Output the [X, Y] coordinate of the center of the cell containing the given text.  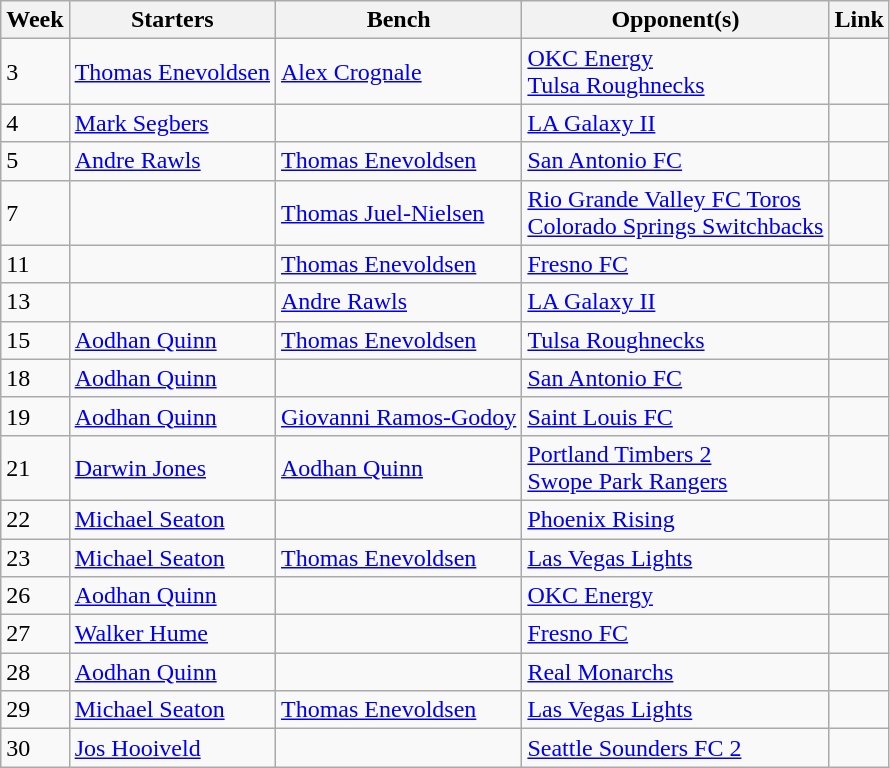
18 [35, 378]
3 [35, 72]
Jos Hooiveld [172, 748]
Saint Louis FC [676, 416]
Giovanni Ramos-Godoy [399, 416]
22 [35, 519]
Thomas Juel-Nielsen [399, 212]
Rio Grande Valley FC TorosColorado Springs Switchbacks [676, 212]
Portland Timbers 2Swope Park Rangers [676, 468]
Bench [399, 20]
Link [859, 20]
28 [35, 672]
19 [35, 416]
30 [35, 748]
27 [35, 634]
Seattle Sounders FC 2 [676, 748]
OKC EnergyTulsa Roughnecks [676, 72]
Tulsa Roughnecks [676, 340]
7 [35, 212]
Alex Crognale [399, 72]
26 [35, 596]
Phoenix Rising [676, 519]
5 [35, 161]
23 [35, 557]
Mark Segbers [172, 123]
13 [35, 302]
Starters [172, 20]
29 [35, 710]
4 [35, 123]
Week [35, 20]
Opponent(s) [676, 20]
Walker Hume [172, 634]
Darwin Jones [172, 468]
Real Monarchs [676, 672]
21 [35, 468]
11 [35, 264]
OKC Energy [676, 596]
15 [35, 340]
